For the text-containing cell, return its midpoint in (x, y) coordinate format. 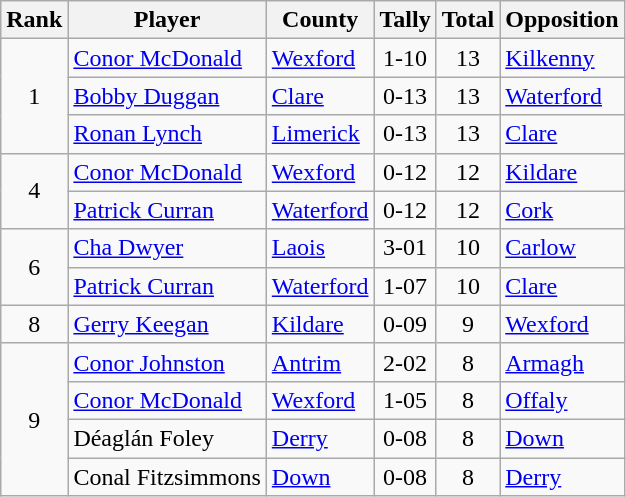
Player (167, 20)
6 (34, 267)
Laois (320, 248)
1 (34, 96)
Rank (34, 20)
1-07 (405, 286)
Conal Fitzsimmons (167, 477)
4 (34, 191)
Tally (405, 20)
Cork (562, 210)
Kilkenny (562, 58)
2-02 (405, 362)
Conor Johnston (167, 362)
Limerick (320, 134)
1-10 (405, 58)
Ronan Lynch (167, 134)
Opposition (562, 20)
0-09 (405, 324)
Total (468, 20)
Armagh (562, 362)
Déaglán Foley (167, 438)
County (320, 20)
Offaly (562, 400)
1-05 (405, 400)
3-01 (405, 248)
Gerry Keegan (167, 324)
Carlow (562, 248)
Bobby Duggan (167, 96)
Cha Dwyer (167, 248)
Antrim (320, 362)
